Locate the cell with the specified text and output its (X, Y) center coordinate. 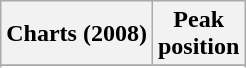
Charts (2008) (77, 34)
Peakposition (198, 34)
